Pinpoint the cell where the given text exists, returning its (x, y) midpoint coordinate. 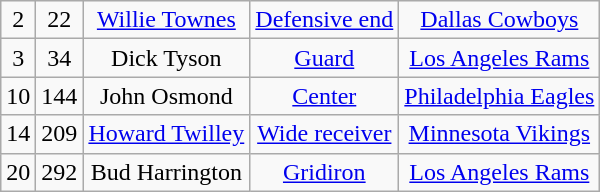
209 (60, 134)
3 (18, 58)
20 (18, 172)
34 (60, 58)
Wide receiver (324, 134)
22 (60, 20)
Dallas Cowboys (500, 20)
14 (18, 134)
Center (324, 96)
2 (18, 20)
Minnesota Vikings (500, 134)
144 (60, 96)
Guard (324, 58)
292 (60, 172)
10 (18, 96)
Dick Tyson (166, 58)
Bud Harrington (166, 172)
John Osmond (166, 96)
Willie Townes (166, 20)
Howard Twilley (166, 134)
Defensive end (324, 20)
Gridiron (324, 172)
Philadelphia Eagles (500, 96)
